Find where the given text appears and provide that cell's center as (X, Y) coordinate. 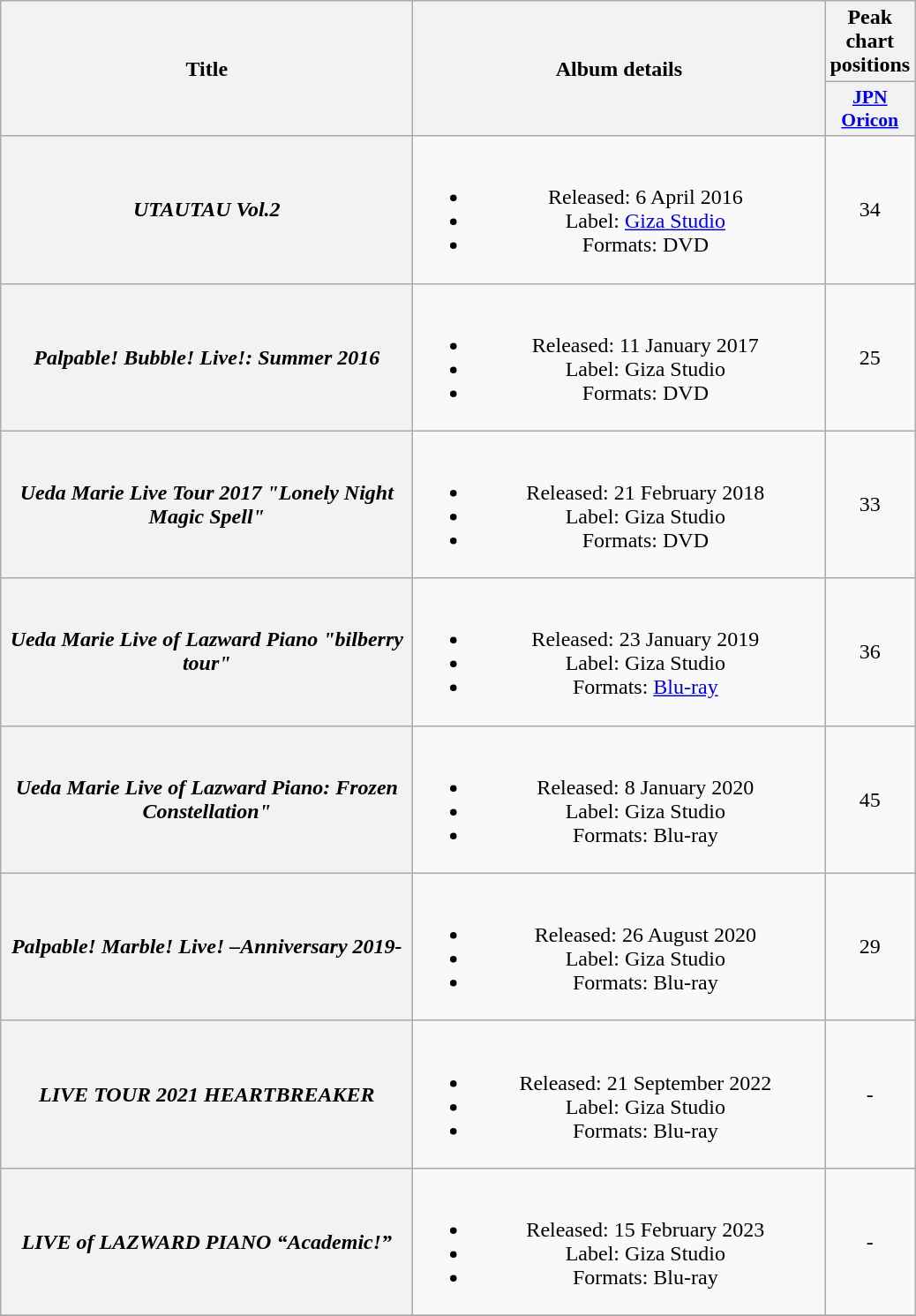
33 (870, 505)
Ueda Marie Live of Lazward Piano "bilberry tour" (206, 651)
Released: 15 February 2023Label: Giza StudioFormats: Blu-ray (619, 1241)
25 (870, 357)
Released: 21 February 2018Label: Giza StudioFormats: DVD (619, 505)
34 (870, 210)
Peakchartpositions (870, 41)
29 (870, 946)
Ueda Marie Live of Lazward Piano: Frozen Constellation" (206, 800)
Released: 11 January 2017Label: Giza StudioFormats: DVD (619, 357)
UTAUTAU Vol.2 (206, 210)
Released: 6 April 2016Label: Giza StudioFormats: DVD (619, 210)
LIVE of LAZWARD PIANO “Academic!” (206, 1241)
Released: 26 August 2020Label: Giza StudioFormats: Blu-ray (619, 946)
Released: 21 September 2022Label: Giza StudioFormats: Blu-ray (619, 1094)
36 (870, 651)
Palpable! Bubble! Live!: Summer 2016 (206, 357)
Album details (619, 69)
Released: 8 January 2020Label: Giza StudioFormats: Blu-ray (619, 800)
JPNOricon (870, 109)
LIVE TOUR 2021 HEARTBREAKER (206, 1094)
45 (870, 800)
Ueda Marie Live Tour 2017 "Lonely Night Magic Spell" (206, 505)
Released: 23 January 2019Label: Giza StudioFormats: Blu-ray (619, 651)
Palpable! Marble! Live! –Anniversary 2019- (206, 946)
Title (206, 69)
